Provide the (X, Y) coordinate of the cell's center where the given text is located.  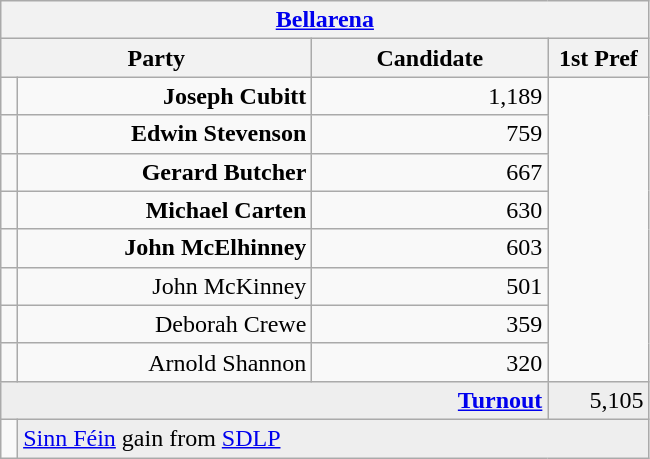
667 (430, 172)
John McKinney (165, 286)
Bellarena (325, 20)
Turnout (274, 400)
Sinn Féin gain from SDLP (334, 438)
630 (430, 210)
359 (430, 324)
759 (430, 134)
Candidate (430, 58)
Deborah Crewe (165, 324)
5,105 (598, 400)
John McElhinney (165, 248)
501 (430, 286)
Joseph Cubitt (165, 96)
Michael Carten (165, 210)
1,189 (430, 96)
Party (156, 58)
Gerard Butcher (165, 172)
320 (430, 362)
603 (430, 248)
1st Pref (598, 58)
Edwin Stevenson (165, 134)
Arnold Shannon (165, 362)
